Extract the [X, Y] coordinate from the center of the cell holding the provided text.  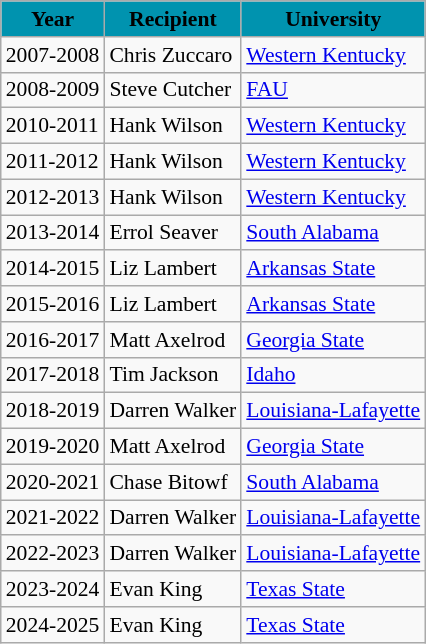
2018-2019 [53, 411]
Idaho [333, 375]
Errol Seaver [172, 233]
2007-2008 [53, 55]
2015-2016 [53, 304]
Chris Zuccaro [172, 55]
2008-2009 [53, 90]
Chase Bitowf [172, 482]
2024-2025 [53, 625]
2012-2013 [53, 197]
2016-2017 [53, 340]
Recipient [172, 19]
2013-2014 [53, 233]
2019-2020 [53, 447]
University [333, 19]
2023-2024 [53, 589]
2021-2022 [53, 518]
2011-2012 [53, 162]
FAU [333, 90]
Steve Cutcher [172, 90]
2014-2015 [53, 269]
2010-2011 [53, 126]
Year [53, 19]
Tim Jackson [172, 375]
2017-2018 [53, 375]
2020-2021 [53, 482]
2022-2023 [53, 554]
